Return the [X, Y] coordinate for the center point of the cell that contains the specified text.  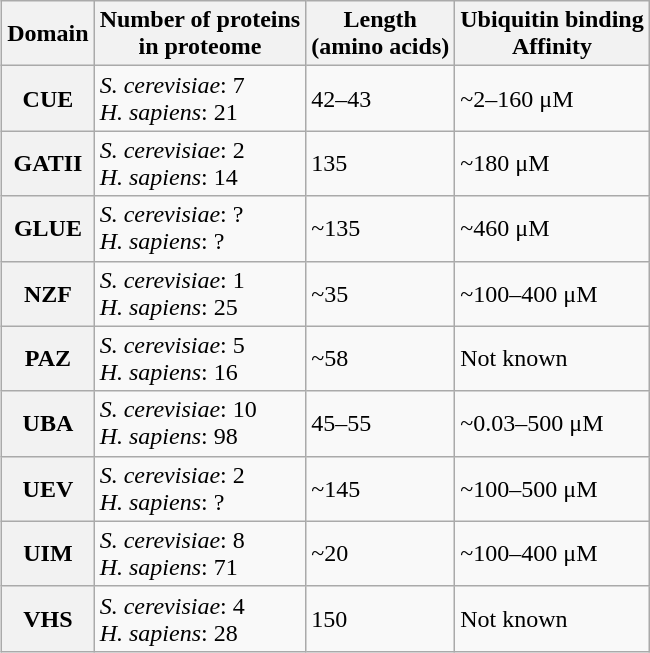
S. cerevisiae: 10H. sapiens: 98 [200, 424]
~0.03–500 μM [552, 424]
~35 [380, 294]
S. cerevisiae: 5H. sapiens: 16 [200, 358]
UBA [48, 424]
Ubiquitin bindingAffinity [552, 34]
~58 [380, 358]
~20 [380, 554]
~180 μM [552, 164]
UIM [48, 554]
~460 μM [552, 228]
Number of proteinsin proteome [200, 34]
~135 [380, 228]
150 [380, 618]
GLUE [48, 228]
45–55 [380, 424]
PAZ [48, 358]
GATII [48, 164]
42–43 [380, 98]
S. cerevisiae: 2H. sapiens: 14 [200, 164]
Length(amino acids) [380, 34]
~100–500 μM [552, 488]
S. cerevisiae: 2H. sapiens: ? [200, 488]
NZF [48, 294]
~145 [380, 488]
UEV [48, 488]
CUE [48, 98]
S. cerevisiae: ?H. sapiens: ? [200, 228]
S. cerevisiae: 8H. sapiens: 71 [200, 554]
135 [380, 164]
VHS [48, 618]
~2–160 μM [552, 98]
S. cerevisiae: 7H. sapiens: 21 [200, 98]
S. cerevisiae: 1H. sapiens: 25 [200, 294]
S. cerevisiae: 4H. sapiens: 28 [200, 618]
Domain [48, 34]
